From the cell containing the given text, extract its center point as [X, Y] coordinate. 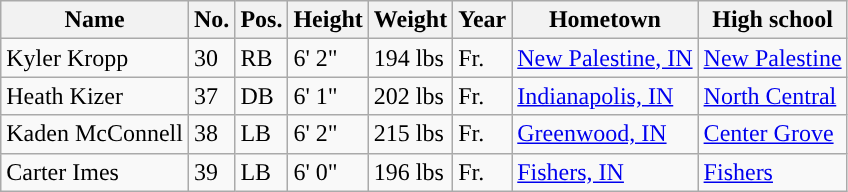
194 lbs [410, 58]
Carter Imes [95, 172]
DB [262, 96]
37 [211, 96]
RB [262, 58]
Greenwood, IN [605, 134]
Name [95, 20]
Height [328, 20]
30 [211, 58]
No. [211, 20]
6' 1" [328, 96]
39 [211, 172]
Hometown [605, 20]
Fishers, IN [605, 172]
Heath Kizer [95, 96]
Kyler Kropp [95, 58]
New Palestine, IN [605, 58]
Kaden McConnell [95, 134]
Indianapolis, IN [605, 96]
202 lbs [410, 96]
Weight [410, 20]
Fishers [772, 172]
Year [482, 20]
38 [211, 134]
High school [772, 20]
196 lbs [410, 172]
North Central [772, 96]
New Palestine [772, 58]
215 lbs [410, 134]
6' 0" [328, 172]
Center Grove [772, 134]
Pos. [262, 20]
